Output the [x, y] coordinate of the center of the cell containing the given text.  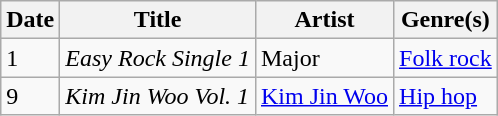
9 [30, 96]
Genre(s) [446, 20]
1 [30, 58]
Artist [324, 20]
Title [158, 20]
Easy Rock Single 1 [158, 58]
Kim Jin Woo [324, 96]
Kim Jin Woo Vol. 1 [158, 96]
Date [30, 20]
Major [324, 58]
Folk rock [446, 58]
Hip hop [446, 96]
